Output the [X, Y] coordinate of the center of the cell containing the given text.  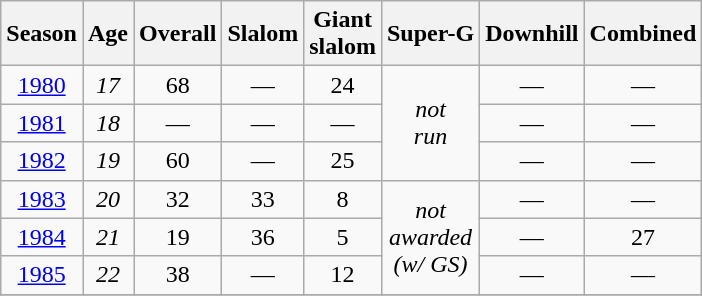
68 [178, 85]
20 [108, 199]
1984 [42, 237]
22 [108, 275]
1985 [42, 275]
12 [343, 275]
21 [108, 237]
Combined [643, 34]
Super-G [430, 34]
Downhill [532, 34]
Overall [178, 34]
27 [643, 237]
25 [343, 161]
33 [263, 199]
38 [178, 275]
60 [178, 161]
17 [108, 85]
1981 [42, 123]
Age [108, 34]
1982 [42, 161]
8 [343, 199]
36 [263, 237]
1980 [42, 85]
5 [343, 237]
1983 [42, 199]
24 [343, 85]
32 [178, 199]
notawarded(w/ GS) [430, 237]
notrun [430, 123]
Season [42, 34]
Giantslalom [343, 34]
Slalom [263, 34]
18 [108, 123]
